Provide the (X, Y) coordinate of the cell's center where the given text is located.  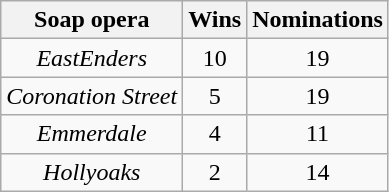
Emmerdale (92, 134)
4 (215, 134)
Wins (215, 20)
Nominations (318, 20)
2 (215, 172)
14 (318, 172)
11 (318, 134)
EastEnders (92, 58)
5 (215, 96)
10 (215, 58)
Hollyoaks (92, 172)
Soap opera (92, 20)
Coronation Street (92, 96)
